Output the (X, Y) coordinate of the center of the cell containing the given text.  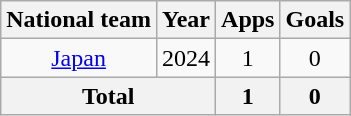
National team (79, 20)
Total (108, 96)
Japan (79, 58)
Year (186, 20)
Apps (248, 20)
2024 (186, 58)
Goals (315, 20)
